Identify which cell holds the provided text, then report its [x, y] central coordinate. 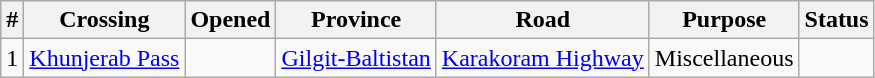
Karakoram Highway [542, 58]
1 [12, 58]
Gilgit-Baltistan [356, 58]
Crossing [104, 20]
Khunjerab Pass [104, 58]
Province [356, 20]
Purpose [724, 20]
Miscellaneous [724, 58]
# [12, 20]
Status [836, 20]
Road [542, 20]
Opened [230, 20]
